Identify which cell holds the provided text, then report its [x, y] central coordinate. 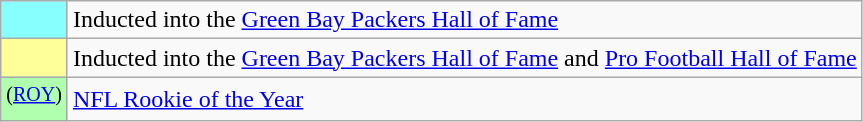
Inducted into the Green Bay Packers Hall of Fame and Pro Football Hall of Fame [464, 58]
NFL Rookie of the Year [464, 100]
(ROY) [34, 100]
Inducted into the Green Bay Packers Hall of Fame [464, 20]
